Search for the cell housing the specified text and yield its (X, Y) center coordinate. 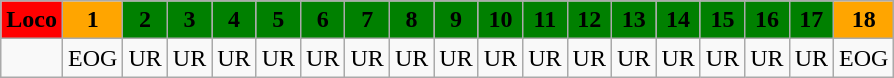
6 (323, 20)
16 (767, 20)
9 (456, 20)
10 (500, 20)
18 (864, 20)
4 (234, 20)
12 (589, 20)
17 (811, 20)
3 (189, 20)
15 (722, 20)
7 (367, 20)
1 (92, 20)
Loco (32, 20)
2 (145, 20)
11 (545, 20)
5 (278, 20)
14 (678, 20)
13 (633, 20)
8 (411, 20)
